Identify which cell holds the provided text, then report its (X, Y) central coordinate. 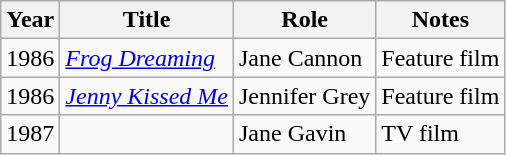
Frog Dreaming (147, 58)
Title (147, 20)
Year (30, 20)
Jenny Kissed Me (147, 96)
Role (304, 20)
TV film (440, 134)
Jennifer Grey (304, 96)
Jane Gavin (304, 134)
Notes (440, 20)
Jane Cannon (304, 58)
1987 (30, 134)
